Scan for the cell matching the given text and deliver its [X, Y] coordinate at center. 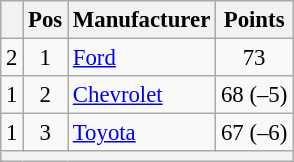
73 [254, 58]
Pos [46, 20]
Ford [142, 58]
67 (–6) [254, 133]
3 [46, 133]
Manufacturer [142, 20]
Points [254, 20]
68 (–5) [254, 95]
Toyota [142, 133]
Chevrolet [142, 95]
